Provide the [X, Y] coordinate of the cell's center where the given text is located.  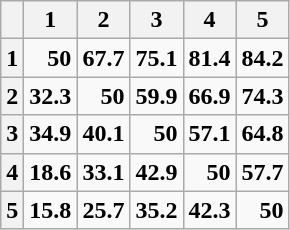
42.9 [156, 172]
18.6 [50, 172]
59.9 [156, 96]
81.4 [210, 58]
57.1 [210, 134]
84.2 [262, 58]
42.3 [210, 210]
25.7 [104, 210]
15.8 [50, 210]
74.3 [262, 96]
33.1 [104, 172]
32.3 [50, 96]
57.7 [262, 172]
34.9 [50, 134]
66.9 [210, 96]
64.8 [262, 134]
67.7 [104, 58]
75.1 [156, 58]
40.1 [104, 134]
35.2 [156, 210]
